Locate the cell with the specified text and output its (X, Y) center coordinate. 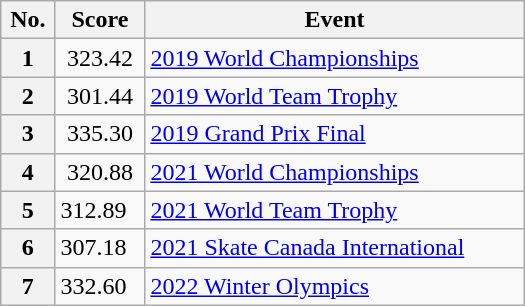
301.44 (100, 96)
6 (28, 248)
Score (100, 20)
5 (28, 210)
2022 Winter Olympics (334, 286)
2021 World Team Trophy (334, 210)
No. (28, 20)
2 (28, 96)
320.88 (100, 172)
1 (28, 58)
2021 Skate Canada International (334, 248)
2021 World Championships (334, 172)
335.30 (100, 134)
7 (28, 286)
323.42 (100, 58)
2019 World Championships (334, 58)
3 (28, 134)
312.89 (100, 210)
2019 World Team Trophy (334, 96)
2019 Grand Prix Final (334, 134)
4 (28, 172)
Event (334, 20)
332.60 (100, 286)
307.18 (100, 248)
